Find where the given text appears and provide that cell's center as (X, Y) coordinate. 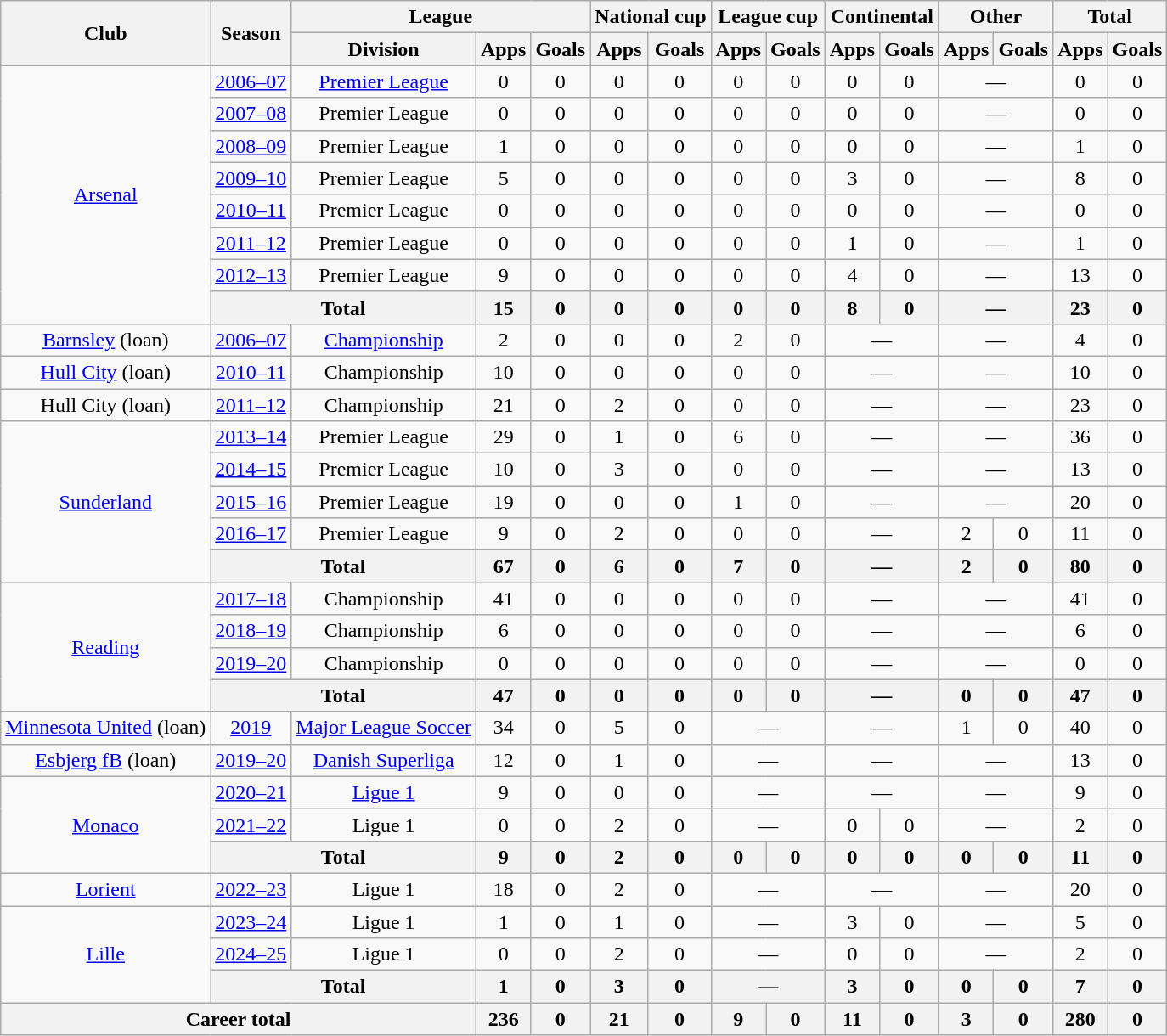
18 (503, 889)
34 (503, 728)
National cup (651, 17)
15 (503, 307)
Continental (882, 17)
2009–10 (251, 178)
2008–09 (251, 146)
2015–16 (251, 502)
Career total (239, 1019)
40 (1080, 728)
2024–25 (251, 954)
Division (384, 49)
Monaco (105, 825)
2022–23 (251, 889)
2016–17 (251, 534)
Major League Soccer (384, 728)
36 (1080, 437)
2018–19 (251, 631)
Sunderland (105, 502)
2020–21 (251, 792)
280 (1080, 1019)
12 (503, 760)
2017–18 (251, 599)
League (441, 17)
Season (251, 33)
Minnesota United (loan) (105, 728)
2019 (251, 728)
Arsenal (105, 194)
Esbjerg fB (loan) (105, 760)
2014–15 (251, 470)
19 (503, 502)
Lorient (105, 889)
29 (503, 437)
2021–22 (251, 825)
236 (503, 1019)
67 (503, 566)
Barnsley (loan) (105, 340)
2012–13 (251, 275)
Club (105, 33)
Lille (105, 954)
2007–08 (251, 114)
Reading (105, 647)
League cup (768, 17)
80 (1080, 566)
Other (995, 17)
2023–24 (251, 921)
Danish Superliga (384, 760)
2013–14 (251, 437)
